Extract the [x, y] coordinate from the center of the cell holding the provided text.  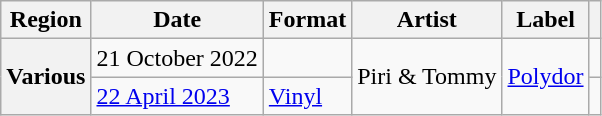
22 April 2023 [177, 96]
Format [307, 20]
21 October 2022 [177, 58]
Label [546, 20]
Various [46, 77]
Region [46, 20]
Date [177, 20]
Polydor [546, 77]
Artist [427, 20]
Vinyl [307, 96]
Piri & Tommy [427, 77]
